For the text-containing cell, return its midpoint in (X, Y) coordinate format. 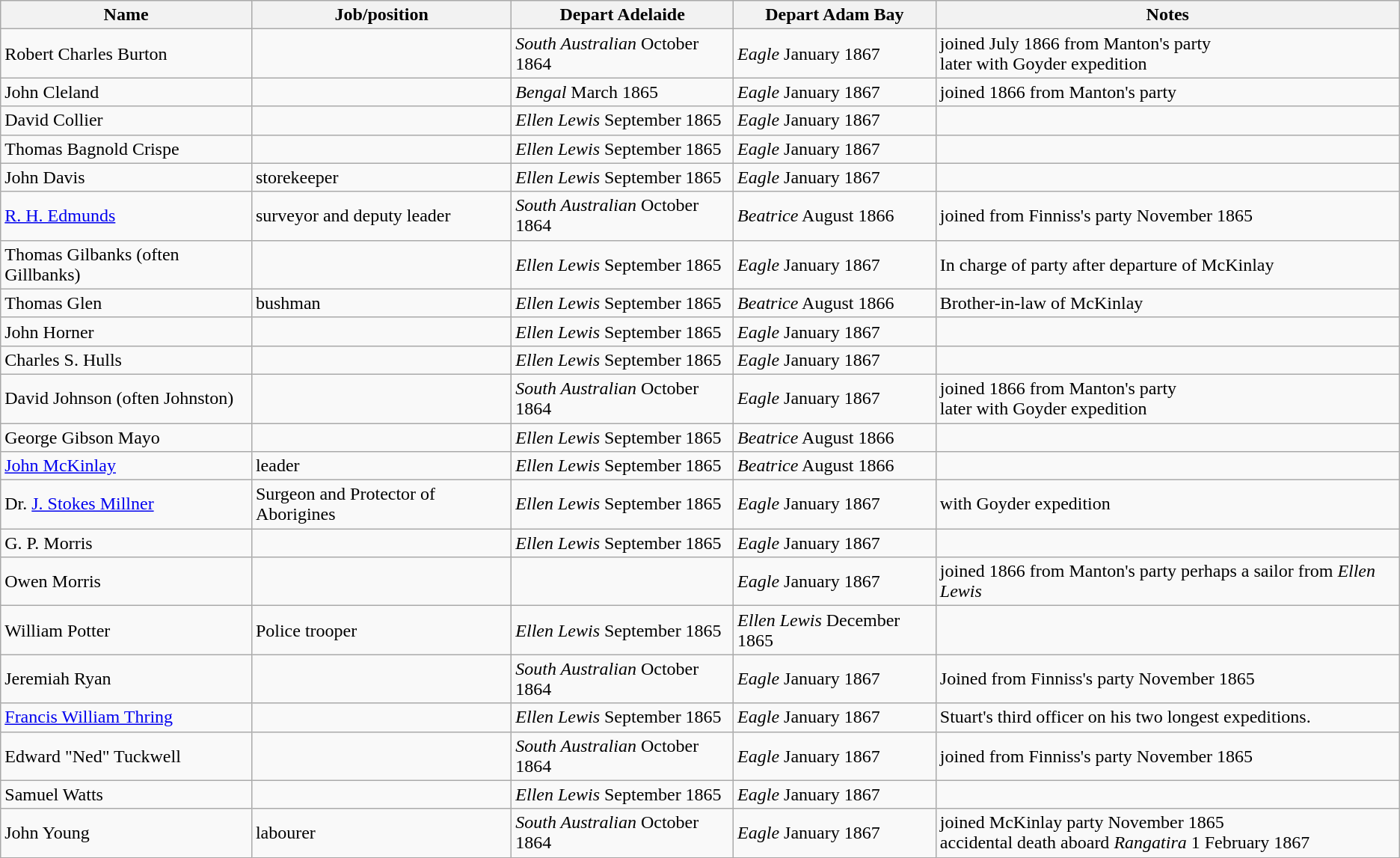
William Potter (126, 630)
Thomas Glen (126, 303)
surveyor and deputy leader (381, 215)
Depart Adelaide (622, 15)
Name (126, 15)
Owen Morris (126, 582)
with Goyder expedition (1167, 504)
Jeremiah Ryan (126, 679)
John McKinlay (126, 466)
joined 1866 from Manton's party (1167, 92)
Charles S. Hulls (126, 360)
labourer (381, 833)
Ellen Lewis December 1865 (835, 630)
joined 1866 from Manton's partylater with Goyder expedition (1167, 398)
Stuart's third officer on his two longest expeditions. (1167, 717)
storekeeper (381, 177)
George Gibson Mayo (126, 438)
R. H. Edmunds (126, 215)
In charge of party after departure of McKinlay (1167, 265)
John Horner (126, 331)
Job/position (381, 15)
John Davis (126, 177)
leader (381, 466)
Notes (1167, 15)
Robert Charles Burton (126, 54)
Joined from Finniss's party November 1865 (1167, 679)
Police trooper (381, 630)
Thomas Bagnold Crispe (126, 149)
Edward "Ned" Tuckwell (126, 756)
Dr. J. Stokes Millner (126, 504)
John Young (126, 833)
joined July 1866 from Manton's partylater with Goyder expedition (1167, 54)
joined McKinlay party November 1865accidental death aboard Rangatira 1 February 1867 (1167, 833)
Surgeon and Protector of Aborigines (381, 504)
David Collier (126, 120)
Thomas Gilbanks (often Gillbanks) (126, 265)
Bengal March 1865 (622, 92)
G. P. Morris (126, 543)
Depart Adam Bay (835, 15)
John Cleland (126, 92)
Samuel Watts (126, 794)
David Johnson (often Johnston) (126, 398)
Francis William Thring (126, 717)
Brother-in-law of McKinlay (1167, 303)
joined 1866 from Manton's party perhaps a sailor from Ellen Lewis (1167, 582)
bushman (381, 303)
